For the text-containing cell, return its midpoint in [X, Y] coordinate format. 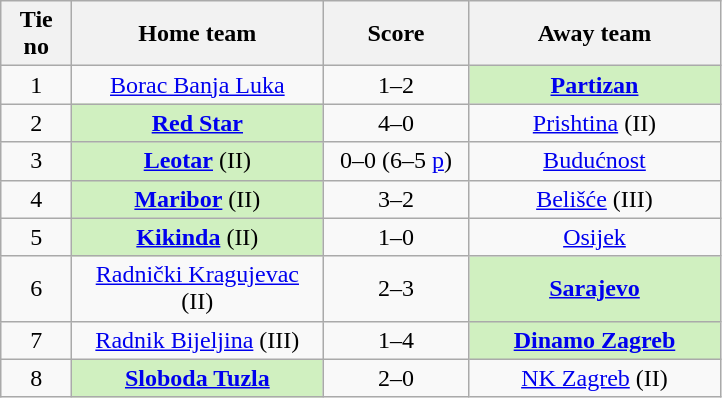
Leotar (II) [198, 161]
Budućnost [594, 161]
0–0 (6–5 p) [396, 161]
2–0 [396, 378]
Red Star [198, 123]
Kikinda (II) [198, 237]
Prishtina (II) [594, 123]
3–2 [396, 199]
Radnički Kragujevac (II) [198, 288]
Away team [594, 34]
7 [36, 340]
4 [36, 199]
1–4 [396, 340]
Score [396, 34]
Maribor (II) [198, 199]
Home team [198, 34]
Osijek [594, 237]
1–0 [396, 237]
Sarajevo [594, 288]
Borac Banja Luka [198, 85]
6 [36, 288]
2 [36, 123]
Partizan [594, 85]
5 [36, 237]
1–2 [396, 85]
4–0 [396, 123]
3 [36, 161]
Dinamo Zagreb [594, 340]
NK Zagreb (II) [594, 378]
1 [36, 85]
2–3 [396, 288]
Belišće (III) [594, 199]
Sloboda Tuzla [198, 378]
Radnik Bijeljina (III) [198, 340]
8 [36, 378]
Tie no [36, 34]
